Extract the (x, y) coordinate from the center of the cell holding the provided text.  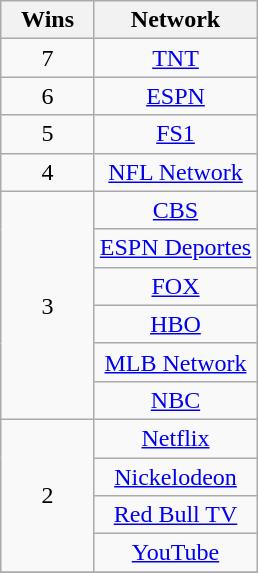
4 (48, 172)
NBC (175, 400)
Network (175, 20)
ESPN Deportes (175, 248)
Nickelodeon (175, 477)
Netflix (175, 438)
FOX (175, 286)
YouTube (175, 553)
FS1 (175, 134)
3 (48, 305)
5 (48, 134)
ESPN (175, 96)
6 (48, 96)
HBO (175, 324)
MLB Network (175, 362)
7 (48, 58)
CBS (175, 210)
2 (48, 495)
Wins (48, 20)
TNT (175, 58)
NFL Network (175, 172)
Red Bull TV (175, 515)
